Pinpoint the cell where the given text exists, returning its [x, y] midpoint coordinate. 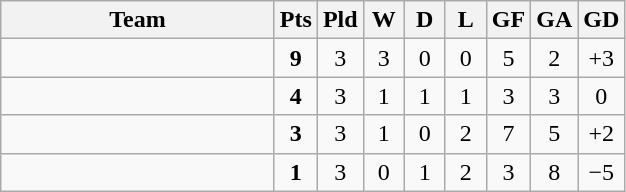
GD [602, 20]
D [424, 20]
+3 [602, 58]
−5 [602, 172]
GF [508, 20]
4 [296, 96]
GA [554, 20]
+2 [602, 134]
L [466, 20]
Pld [340, 20]
9 [296, 58]
W [384, 20]
Pts [296, 20]
8 [554, 172]
7 [508, 134]
Team [138, 20]
